For the text-containing cell, return its midpoint in (X, Y) coordinate format. 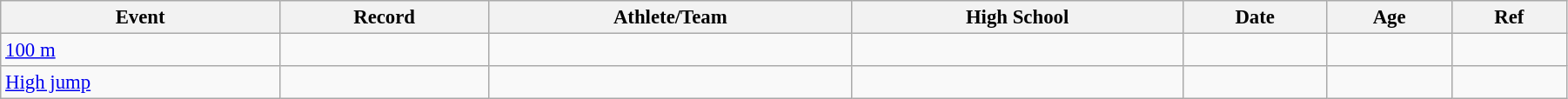
Age (1389, 17)
Date (1255, 17)
Record (384, 17)
Event (141, 17)
Athlete/Team (670, 17)
100 m (141, 50)
High jump (141, 82)
High School (1018, 17)
Ref (1509, 17)
